Extract the (X, Y) coordinate from the center of the cell holding the provided text.  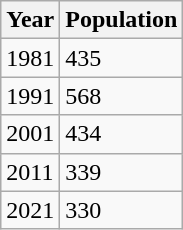
Year (30, 20)
434 (122, 134)
2021 (30, 210)
1991 (30, 96)
330 (122, 210)
2011 (30, 172)
Population (122, 20)
435 (122, 58)
2001 (30, 134)
339 (122, 172)
568 (122, 96)
1981 (30, 58)
